Identify which cell holds the provided text, then report its [X, Y] central coordinate. 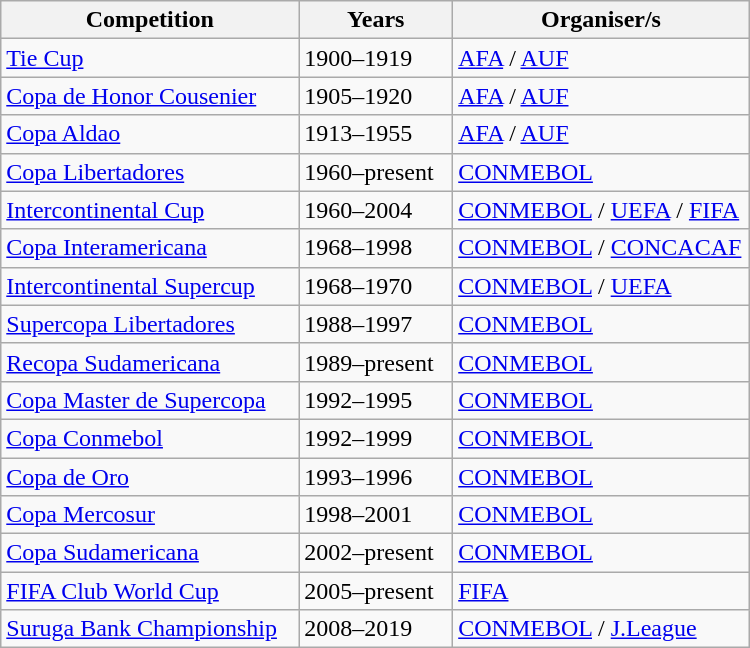
Copa Master de Supercopa [150, 400]
1960–2004 [376, 210]
Copa de Honor Cousenier [150, 96]
Competition [150, 20]
Tie Cup [150, 58]
CONMEBOL / UEFA / FIFA [602, 210]
2002–present [376, 553]
FIFA [602, 591]
Suruga Bank Championship [150, 629]
Years [376, 20]
2008–2019 [376, 629]
Copa Sudamericana [150, 553]
1992–1995 [376, 400]
Intercontinental Supercup [150, 286]
2005–present [376, 591]
CONMEBOL / UEFA [602, 286]
Copa Conmebol [150, 438]
CONMEBOL / J.League [602, 629]
Organiser/s [602, 20]
1900–1919 [376, 58]
1913–1955 [376, 134]
CONMEBOL / CONCACAF [602, 248]
1960–present [376, 172]
1998–2001 [376, 515]
1968–1998 [376, 248]
Supercopa Libertadores [150, 324]
1989–present [376, 362]
Intercontinental Cup [150, 210]
Copa Mercosur [150, 515]
1992–1999 [376, 438]
1988–1997 [376, 324]
1993–1996 [376, 477]
Copa Interamericana [150, 248]
1905–1920 [376, 96]
Copa Aldao [150, 134]
FIFA Club World Cup [150, 591]
Copa Libertadores [150, 172]
1968–1970 [376, 286]
Copa de Oro [150, 477]
Recopa Sudamericana [150, 362]
